Return [x, y] of the center of cell containing provided text 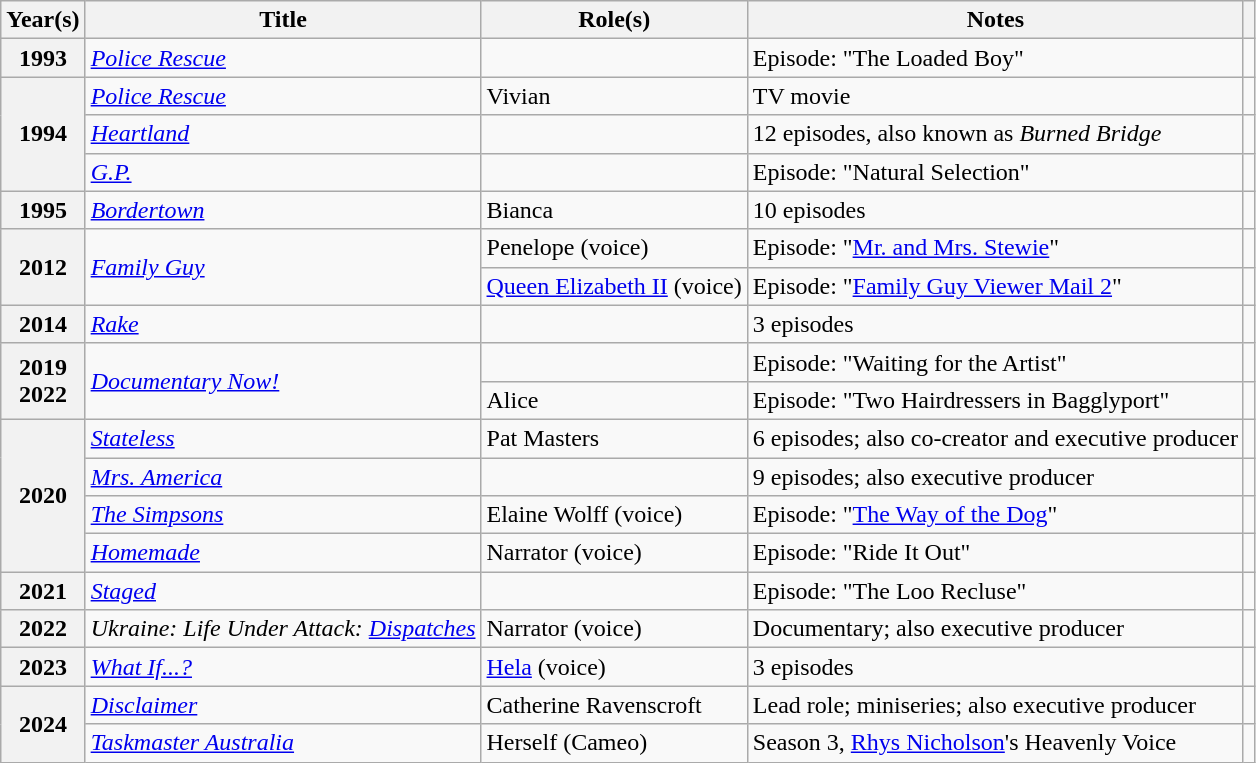
Title [283, 20]
Catherine Ravenscroft [614, 705]
The Simpsons [283, 515]
Taskmaster Australia [283, 743]
Bordertown [283, 210]
1995 [43, 210]
Staged [283, 591]
Stateless [283, 438]
Heartland [283, 134]
Role(s) [614, 20]
12 episodes, also known as Burned Bridge [995, 134]
Episode: "Mr. and Mrs. Stewie" [995, 248]
Documentary; also executive producer [995, 629]
Lead role; miniseries; also executive producer [995, 705]
Pat Masters [614, 438]
2023 [43, 667]
Penelope (voice) [614, 248]
G.P. [283, 172]
2019 2022 [43, 381]
9 episodes; also executive producer [995, 477]
Herself (Cameo) [614, 743]
Rake [283, 324]
Episode: "Family Guy Viewer Mail 2" [995, 286]
TV movie [995, 96]
Episode: "Natural Selection" [995, 172]
1994 [43, 134]
Episode: "Two Hairdressers in Bagglyport" [995, 400]
Episode: "Waiting for the Artist" [995, 362]
Family Guy [283, 267]
Documentary Now! [283, 381]
Mrs. America [283, 477]
Queen Elizabeth II (voice) [614, 286]
2020 [43, 495]
Ukraine: Life Under Attack: Dispatches [283, 629]
Episode: "Ride It Out" [995, 553]
Episode: "The Way of the Dog" [995, 515]
Season 3, Rhys Nicholson's Heavenly Voice [995, 743]
Alice [614, 400]
Episode: "The Loaded Boy" [995, 58]
What If...? [283, 667]
10 episodes [995, 210]
Hela (voice) [614, 667]
Episode: "The Loo Recluse" [995, 591]
2021 [43, 591]
2022 [43, 629]
2012 [43, 267]
Year(s) [43, 20]
2014 [43, 324]
Homemade [283, 553]
1993 [43, 58]
Notes [995, 20]
6 episodes; also co-creator and executive producer [995, 438]
Disclaimer [283, 705]
Vivian [614, 96]
Bianca [614, 210]
2024 [43, 724]
Elaine Wolff (voice) [614, 515]
